For the text-containing cell, return its midpoint in (x, y) coordinate format. 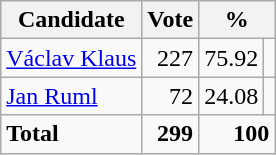
100 (237, 134)
Candidate (72, 20)
% (237, 20)
72 (170, 96)
Total (72, 134)
Jan Ruml (72, 96)
24.08 (232, 96)
299 (170, 134)
75.92 (232, 58)
Vote (170, 20)
227 (170, 58)
Václav Klaus (72, 58)
